Find where the given text appears and provide that cell's center as (x, y) coordinate. 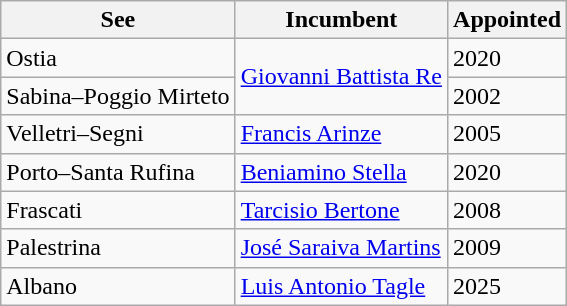
See (118, 20)
Palestrina (118, 248)
Tarcisio Bertone (341, 210)
José Saraiva Martins (341, 248)
2005 (508, 134)
2009 (508, 248)
Porto–Santa Rufina (118, 172)
Appointed (508, 20)
Incumbent (341, 20)
2002 (508, 96)
Beniamino Stella (341, 172)
Albano (118, 286)
Luis Antonio Tagle (341, 286)
Ostia (118, 58)
2008 (508, 210)
Giovanni Battista Re (341, 77)
Frascati (118, 210)
Sabina–Poggio Mirteto (118, 96)
Francis Arinze (341, 134)
Velletri–Segni (118, 134)
2025 (508, 286)
